Provide the (X, Y) coordinate of the cell's center where the given text is located.  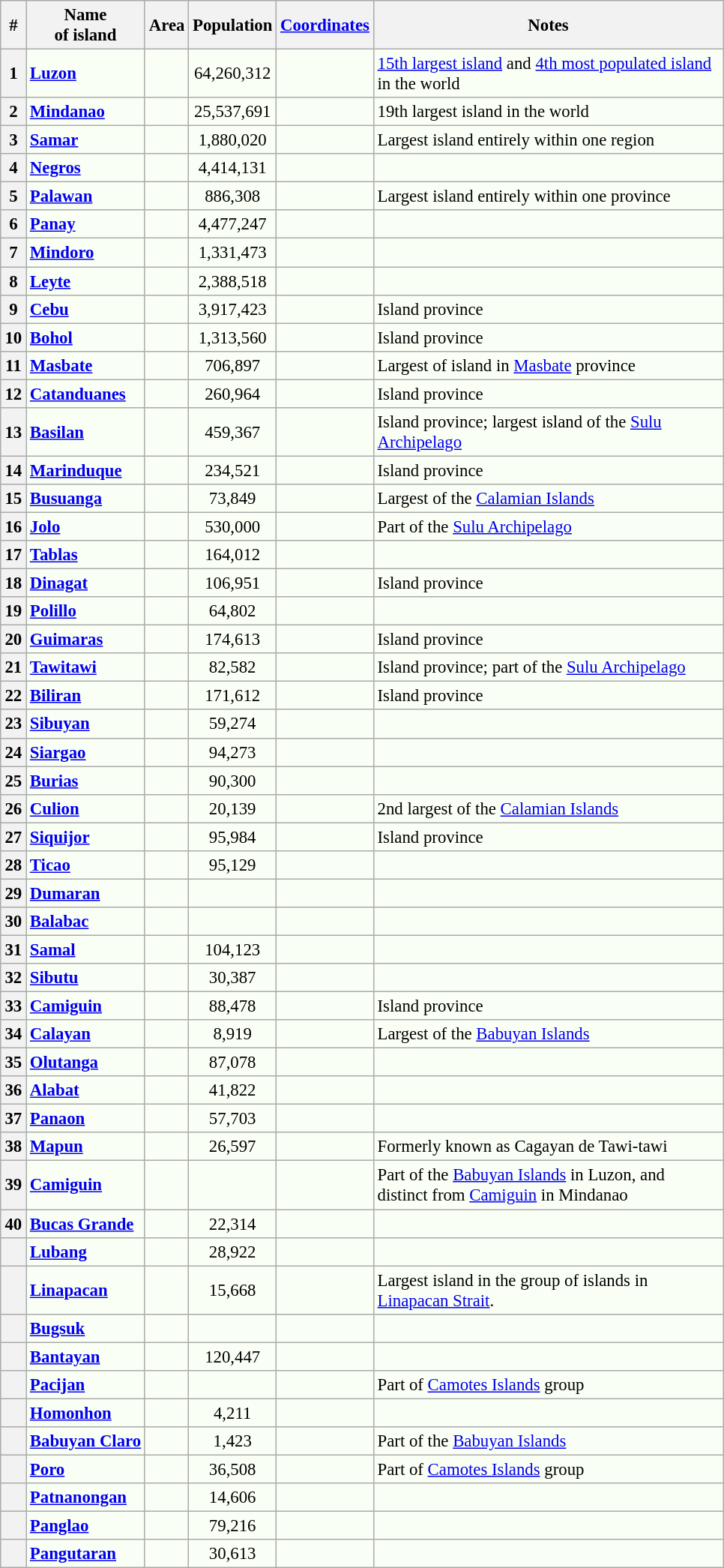
Coordinates (325, 25)
Island province; largest island of the Sulu Archipelago (549, 432)
Population (232, 25)
Sibutu (85, 978)
30,613 (232, 1554)
Burias (85, 781)
Samal (85, 949)
Biliran (85, 696)
Babuyan Claro (85, 1441)
64,260,312 (232, 73)
28,922 (232, 1252)
Island province; part of the Sulu Archipelago (549, 667)
30,387 (232, 978)
37 (13, 1119)
11 (13, 365)
Ticao (85, 865)
530,000 (232, 526)
Jolo (85, 526)
Basilan (85, 432)
104,123 (232, 949)
73,849 (232, 499)
106,951 (232, 583)
886,308 (232, 196)
28 (13, 865)
260,964 (232, 394)
29 (13, 893)
Largest island entirely within one province (549, 196)
Part of the Babuyan Islands in Luzon, and distinct from Camiguin in Mindanao (549, 1185)
Pacijan (85, 1384)
21 (13, 667)
39 (13, 1185)
90,300 (232, 781)
Mapun (85, 1147)
95,129 (232, 865)
14 (13, 470)
27 (13, 837)
1,331,473 (232, 253)
Masbate (85, 365)
459,367 (232, 432)
4,477,247 (232, 224)
Samar (85, 140)
Siquijor (85, 837)
38 (13, 1147)
Homonhon (85, 1413)
32 (13, 978)
1,423 (232, 1441)
Largest island in the group of islands in Linapacan Strait. (549, 1290)
9 (13, 309)
120,447 (232, 1357)
59,274 (232, 724)
12 (13, 394)
2,388,518 (232, 281)
34 (13, 1034)
19th largest island in the world (549, 112)
13 (13, 432)
Bucas Grande (85, 1223)
94,273 (232, 752)
Balabac (85, 922)
5 (13, 196)
Part of the Babuyan Islands (549, 1441)
17 (13, 555)
Sibuyan (85, 724)
87,078 (232, 1063)
Part of the Sulu Archipelago (549, 526)
Poro (85, 1469)
Lubang (85, 1252)
10 (13, 337)
Bugsuk (85, 1328)
8 (13, 281)
15,668 (232, 1290)
171,612 (232, 696)
174,613 (232, 640)
Notes (549, 25)
41,822 (232, 1090)
40 (13, 1223)
Catanduanes (85, 394)
36,508 (232, 1469)
15th largest island and 4th most populated island in the world (549, 73)
706,897 (232, 365)
18 (13, 583)
64,802 (232, 611)
Dumaran (85, 893)
Cebu (85, 309)
Mindanao (85, 112)
4,414,131 (232, 168)
4 (13, 168)
Guimaras (85, 640)
Leyte (85, 281)
164,012 (232, 555)
Formerly known as Cagayan de Tawi-tawi (549, 1147)
35 (13, 1063)
Palawan (85, 196)
Olutanga (85, 1063)
Bohol (85, 337)
Panay (85, 224)
2 (13, 112)
Largest island entirely within one region (549, 140)
1 (13, 73)
79,216 (232, 1525)
Area (166, 25)
95,984 (232, 837)
Bantayan (85, 1357)
20,139 (232, 808)
33 (13, 1006)
23 (13, 724)
Culion (85, 808)
Nameof island (85, 25)
Largest of the Babuyan Islands (549, 1034)
Tablas (85, 555)
Marinduque (85, 470)
22,314 (232, 1223)
14,606 (232, 1498)
19 (13, 611)
26 (13, 808)
Negros (85, 168)
3 (13, 140)
# (13, 25)
16 (13, 526)
Tawitawi (85, 667)
2nd largest of the Calamian Islands (549, 808)
Dinagat (85, 583)
Calayan (85, 1034)
25,537,691 (232, 112)
31 (13, 949)
Patnanongan (85, 1498)
22 (13, 696)
88,478 (232, 1006)
Alabat (85, 1090)
Largest of the Calamian Islands (549, 499)
Mindoro (85, 253)
8,919 (232, 1034)
Largest of island in Masbate province (549, 365)
Panaon (85, 1119)
3,917,423 (232, 309)
25 (13, 781)
36 (13, 1090)
1,880,020 (232, 140)
Siargao (85, 752)
1,313,560 (232, 337)
234,521 (232, 470)
82,582 (232, 667)
20 (13, 640)
Polillo (85, 611)
26,597 (232, 1147)
Pangutaran (85, 1554)
57,703 (232, 1119)
7 (13, 253)
24 (13, 752)
Panglao (85, 1525)
30 (13, 922)
Luzon (85, 73)
4,211 (232, 1413)
Busuanga (85, 499)
6 (13, 224)
Linapacan (85, 1290)
15 (13, 499)
